For the text-containing cell, return its midpoint in [X, Y] coordinate format. 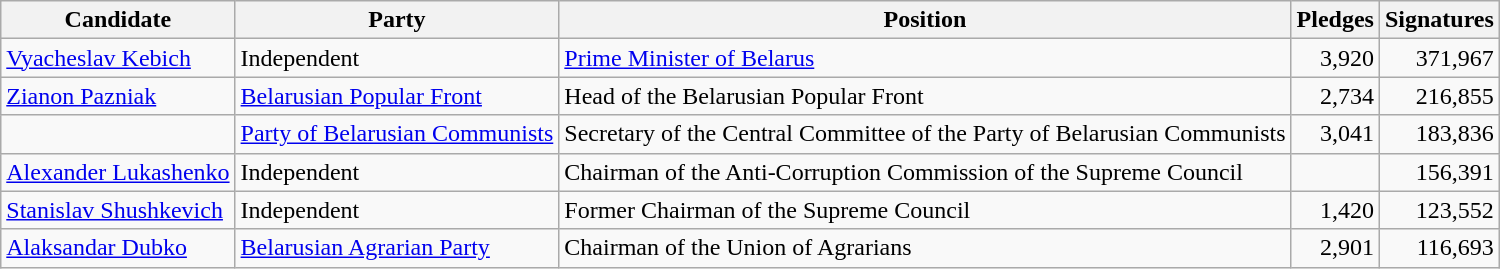
Head of the Belarusian Popular Front [925, 96]
2,901 [1335, 248]
Position [925, 20]
Belarusian Popular Front [397, 96]
1,420 [1335, 210]
Candidate [118, 20]
183,836 [1439, 134]
Party [397, 20]
3,041 [1335, 134]
Pledges [1335, 20]
Alexander Lukashenko [118, 172]
Chairman of the Anti-Corruption Commission of the Supreme Council [925, 172]
Former Chairman of the Supreme Council [925, 210]
371,967 [1439, 58]
Prime Minister of Belarus [925, 58]
116,693 [1439, 248]
Belarusian Agrarian Party [397, 248]
Alaksandar Dubko [118, 248]
Signatures [1439, 20]
Vyacheslav Kebich [118, 58]
Stanislav Shushkevich [118, 210]
123,552 [1439, 210]
2,734 [1335, 96]
Chairman of the Union of Agrarians [925, 248]
156,391 [1439, 172]
3,920 [1335, 58]
216,855 [1439, 96]
Party of Belarusian Communists [397, 134]
Secretary of the Central Committee of the Party of Belarusian Communists [925, 134]
Zianon Pazniak [118, 96]
